Return (X, Y) of the center of cell containing provided text 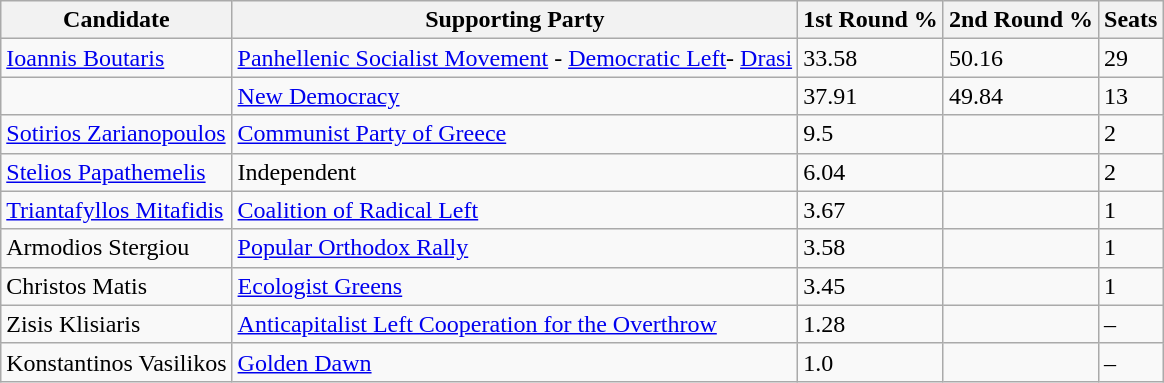
3.45 (871, 286)
Communist Party of Greece (515, 134)
New Democracy (515, 96)
Supporting Party (515, 20)
Christos Matis (116, 286)
Candidate (116, 20)
50.16 (1020, 58)
Popular Orthodox Rally (515, 248)
3.67 (871, 210)
Konstantinos Vasilikos (116, 362)
6.04 (871, 172)
Sotirios Zarianopoulos (116, 134)
Independent (515, 172)
2nd Round % (1020, 20)
1.0 (871, 362)
13 (1131, 96)
Golden Dawn (515, 362)
Triantafyllos Mitafidis (116, 210)
1st Round % (871, 20)
Anticapitalist Left Cooperation for the Overthrow (515, 324)
29 (1131, 58)
Panhellenic Socialist Movement - Democratic Left- Drasi (515, 58)
37.91 (871, 96)
1.28 (871, 324)
Seats (1131, 20)
3.58 (871, 248)
49.84 (1020, 96)
Stelios Papathemelis (116, 172)
Ecologist Greens (515, 286)
Armodios Stergiou (116, 248)
Coalition of Radical Left (515, 210)
Ioannis Boutaris (116, 58)
9.5 (871, 134)
33.58 (871, 58)
Zisis Klisiaris (116, 324)
